Find where the given text appears and provide that cell's center as [X, Y] coordinate. 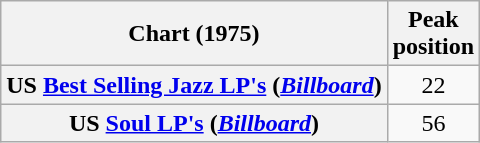
US Soul LP's (Billboard) [194, 123]
56 [433, 123]
Chart (1975) [194, 34]
22 [433, 85]
US Best Selling Jazz LP's (Billboard) [194, 85]
Peakposition [433, 34]
